Find where the given text appears and provide that cell's center as [X, Y] coordinate. 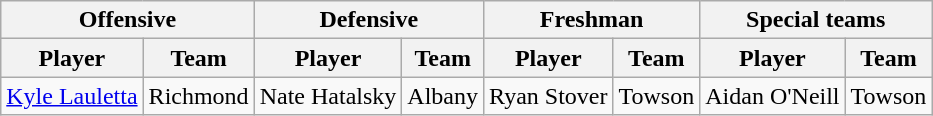
Kyle Lauletta [72, 96]
Aidan O'Neill [772, 96]
Freshman [592, 20]
Ryan Stover [548, 96]
Nate Hatalsky [328, 96]
Offensive [128, 20]
Defensive [368, 20]
Special teams [816, 20]
Albany [443, 96]
Richmond [198, 96]
